Detect which cell encompasses the target text, then output its (X, Y) center coordinate. 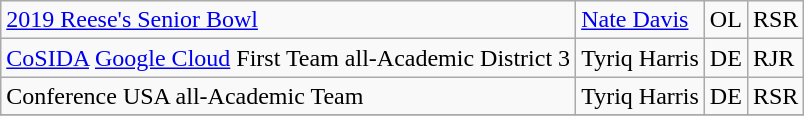
RJR (775, 58)
CoSIDA Google Cloud First Team all-Academic District 3 (288, 58)
Nate Davis (640, 20)
2019 Reese's Senior Bowl (288, 20)
Conference USA all-Academic Team (288, 96)
OL (726, 20)
